Extract the (X, Y) coordinate from the center of the cell holding the provided text.  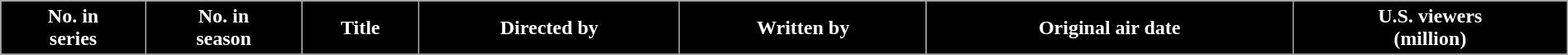
Written by (804, 28)
U.S. viewers(million) (1430, 28)
No. inseason (223, 28)
Directed by (549, 28)
Original air date (1110, 28)
No. inseries (74, 28)
Title (361, 28)
